From the cell containing the given text, extract its center point as [X, Y] coordinate. 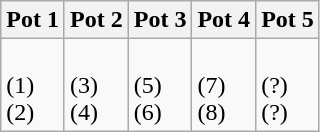
(5) (6) [160, 85]
(?) (?) [288, 85]
(3) (4) [96, 85]
Pot 4 [224, 20]
(7) (8) [224, 85]
(1) (2) [33, 85]
Pot 3 [160, 20]
Pot 5 [288, 20]
Pot 1 [33, 20]
Pot 2 [96, 20]
